Extract the (X, Y) coordinate from the center of the cell holding the provided text.  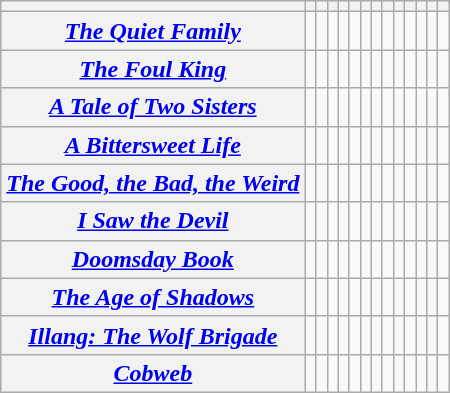
A Tale of Two Sisters (153, 107)
A Bittersweet Life (153, 145)
The Quiet Family (153, 31)
Cobweb (153, 373)
The Good, the Bad, the Weird (153, 183)
I Saw the Devil (153, 221)
The Age of Shadows (153, 297)
Doomsday Book (153, 259)
The Foul King (153, 69)
Illang: The Wolf Brigade (153, 335)
